Detect which cell encompasses the target text, then output its (X, Y) center coordinate. 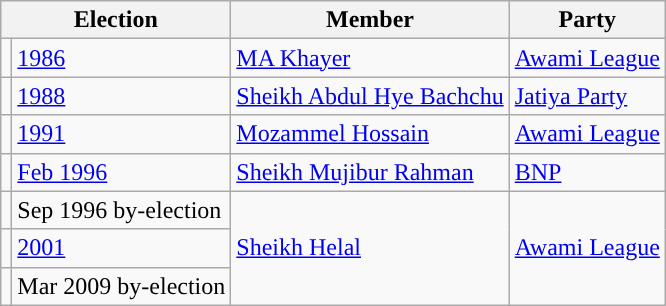
Member (370, 20)
2001 (122, 248)
Sheikh Mujibur Rahman (370, 172)
Mar 2009 by-election (122, 286)
Feb 1996 (122, 172)
1988 (122, 96)
1991 (122, 134)
Mozammel Hossain (370, 134)
Sep 1996 by-election (122, 210)
Election (116, 20)
Jatiya Party (587, 96)
BNP (587, 172)
1986 (122, 58)
Sheikh Helal (370, 248)
Sheikh Abdul Hye Bachchu (370, 96)
Party (587, 20)
MA Khayer (370, 58)
